Identify which cell holds the provided text, then report its [X, Y] central coordinate. 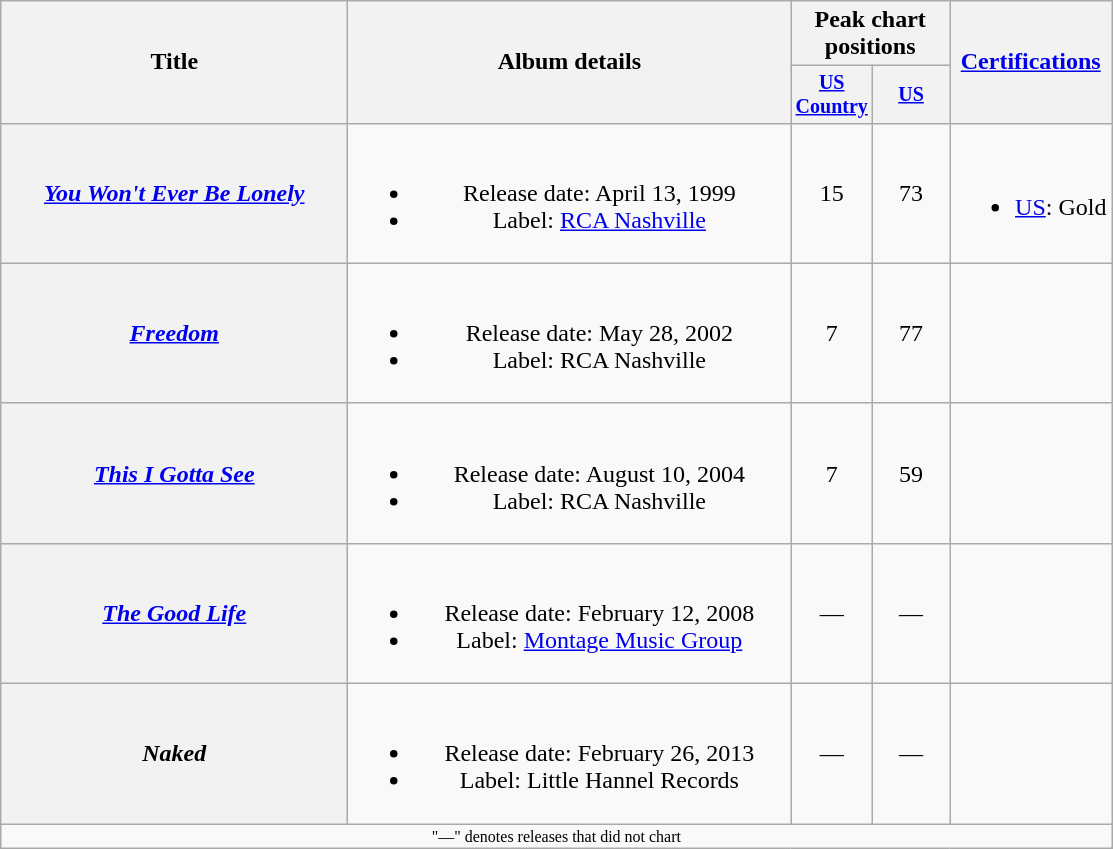
US [912, 94]
Naked [174, 754]
The Good Life [174, 613]
59 [912, 473]
This I Gotta See [174, 473]
Release date: April 13, 1999Label: RCA Nashville [570, 193]
US: Gold [1031, 193]
US Country [832, 94]
15 [832, 193]
Release date: February 26, 2013Label: Little Hannel Records [570, 754]
Release date: August 10, 2004Label: RCA Nashville [570, 473]
73 [912, 193]
You Won't Ever Be Lonely [174, 193]
Peak chartpositions [870, 34]
Album details [570, 62]
Freedom [174, 333]
77 [912, 333]
Release date: May 28, 2002Label: RCA Nashville [570, 333]
Title [174, 62]
Certifications [1031, 62]
"—" denotes releases that did not chart [556, 836]
Release date: February 12, 2008Label: Montage Music Group [570, 613]
